For the text-containing cell, return its midpoint in (x, y) coordinate format. 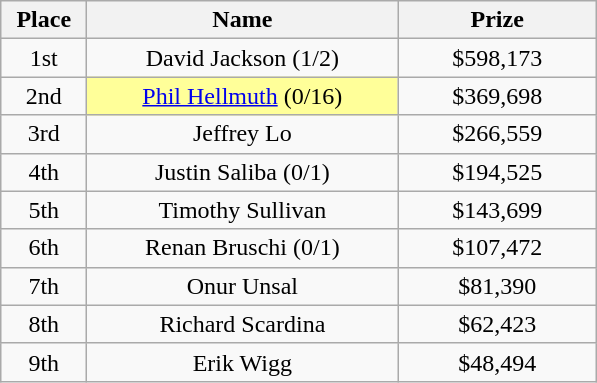
Timothy Sullivan (242, 210)
$266,559 (498, 134)
$81,390 (498, 286)
4th (44, 172)
Justin Saliba (0/1) (242, 172)
7th (44, 286)
David Jackson (1/2) (242, 58)
Name (242, 20)
$48,494 (498, 362)
$143,699 (498, 210)
9th (44, 362)
Prize (498, 20)
$107,472 (498, 248)
8th (44, 324)
2nd (44, 96)
5th (44, 210)
Richard Scardina (242, 324)
Jeffrey Lo (242, 134)
1st (44, 58)
Erik Wigg (242, 362)
Onur Unsal (242, 286)
$598,173 (498, 58)
$62,423 (498, 324)
Phil Hellmuth (0/16) (242, 96)
Renan Bruschi (0/1) (242, 248)
$194,525 (498, 172)
3rd (44, 134)
6th (44, 248)
Place (44, 20)
$369,698 (498, 96)
